Locate the cell with the specified text and output its [X, Y] center coordinate. 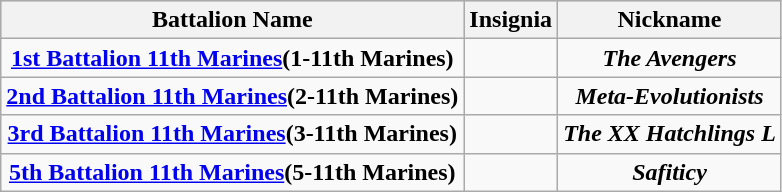
Battalion Name [232, 20]
The Avengers [670, 58]
Insignia [511, 20]
Meta-Evolutionists [670, 96]
5th Battalion 11th Marines(5-11th Marines) [232, 172]
2nd Battalion 11th Marines(2-11th Marines) [232, 96]
3rd Battalion 11th Marines(3-11th Marines) [232, 134]
The XX Hatchlings L [670, 134]
1st Battalion 11th Marines(1-11th Marines) [232, 58]
Safiticy [670, 172]
Nickname [670, 20]
